Return the (x, y) coordinate for the center point of the cell that contains the specified text.  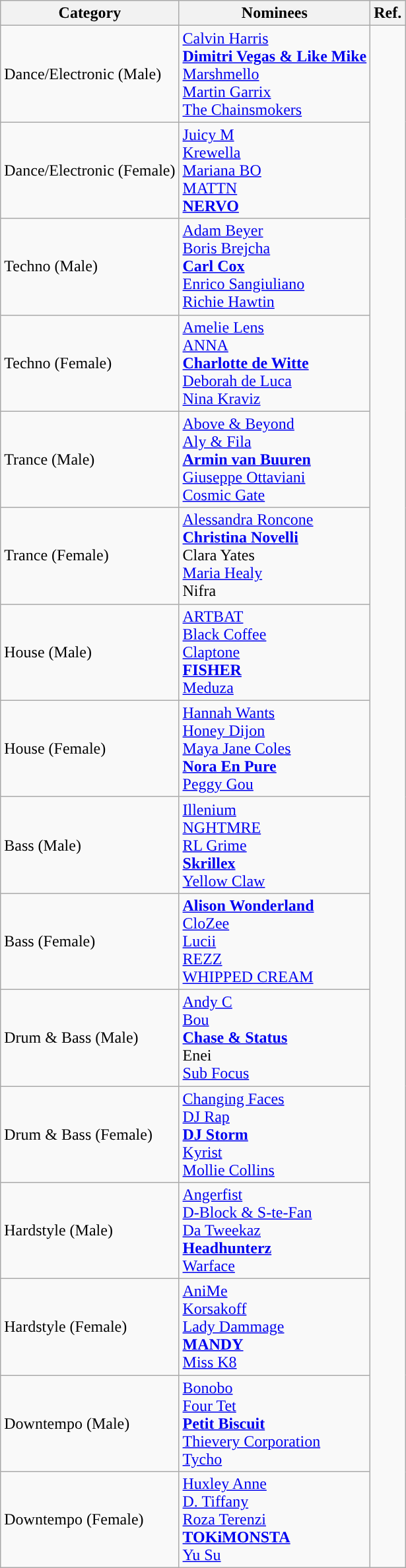
Juicy M KrewellaMariana BO MATTN NERVO (275, 170)
IlleniumNGHTMRERL Grime SkrillexYellow Claw (275, 845)
Calvin Harris Dimitri Vegas & Like MikeMarshmelloMartin GarrixThe Chainsmokers (275, 74)
Adam BeyerBoris Brejcha Carl CoxEnrico Sangiuliano Richie Hawtin (275, 267)
Hardstyle (Male) (90, 1231)
Alison WonderlandCloZeeLuciiREZZWHIPPED CREAM (275, 941)
Bass (Male) (90, 845)
BonoboFour Tet Petit BiscuitThievery CorporationTycho (275, 1423)
House (Female) (90, 748)
Hardstyle (Female) (90, 1327)
Amelie Lens ANNA Charlotte de WitteDeborah de LucaNina Kraviz (275, 363)
ARTBAT Black CoffeeClaptone FISHERMeduza (275, 652)
AngerfistD-Block & S-te-FanDa Tweekaz HeadhunterzWarface (275, 1231)
Hannah WantsHoney DijonMaya Jane Coles Nora En PurePeggy Gou (275, 748)
Downtempo (Male) (90, 1423)
Trance (Male) (90, 459)
Nominees (275, 13)
Drum & Bass (Female) (90, 1134)
Alessandra Roncone Christina NovelliClara Yates Maria Healy Nifra (275, 556)
House (Male) (90, 652)
Andy C Bou Chase & StatusEnei Sub Focus (275, 1037)
Changing Faces DJ Rap DJ Storm Kyrist Mollie Collins (275, 1134)
Category (90, 13)
AniMe Korsakoff Lady Dammage MANDY Miss K8 (275, 1327)
Downtempo (Female) (90, 1520)
Trance (Female) (90, 556)
Huxley Anne D. Tiffany Roza Terenzi TOKiMONSTAYu Su (275, 1520)
Ref. (388, 13)
Techno (Male) (90, 267)
Dance/Electronic (Male) (90, 74)
Dance/Electronic (Female) (90, 170)
Bass (Female) (90, 941)
Techno (Female) (90, 363)
Drum & Bass (Male) (90, 1037)
Above & BeyondAly & Fila Armin van BuurenGiuseppe OttavianiCosmic Gate (275, 459)
